For the text-containing cell, return its midpoint in (x, y) coordinate format. 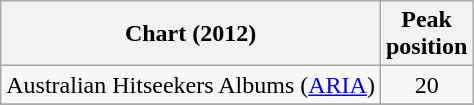
20 (426, 85)
Australian Hitseekers Albums (ARIA) (191, 85)
Peakposition (426, 34)
Chart (2012) (191, 34)
